Extract the [x, y] coordinate from the center of the cell holding the provided text.  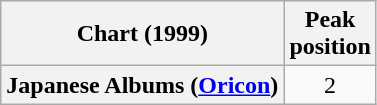
Japanese Albums (Oricon) [142, 85]
Peakposition [330, 34]
Chart (1999) [142, 34]
2 [330, 85]
